Detect which cell encompasses the target text, then output its [X, Y] center coordinate. 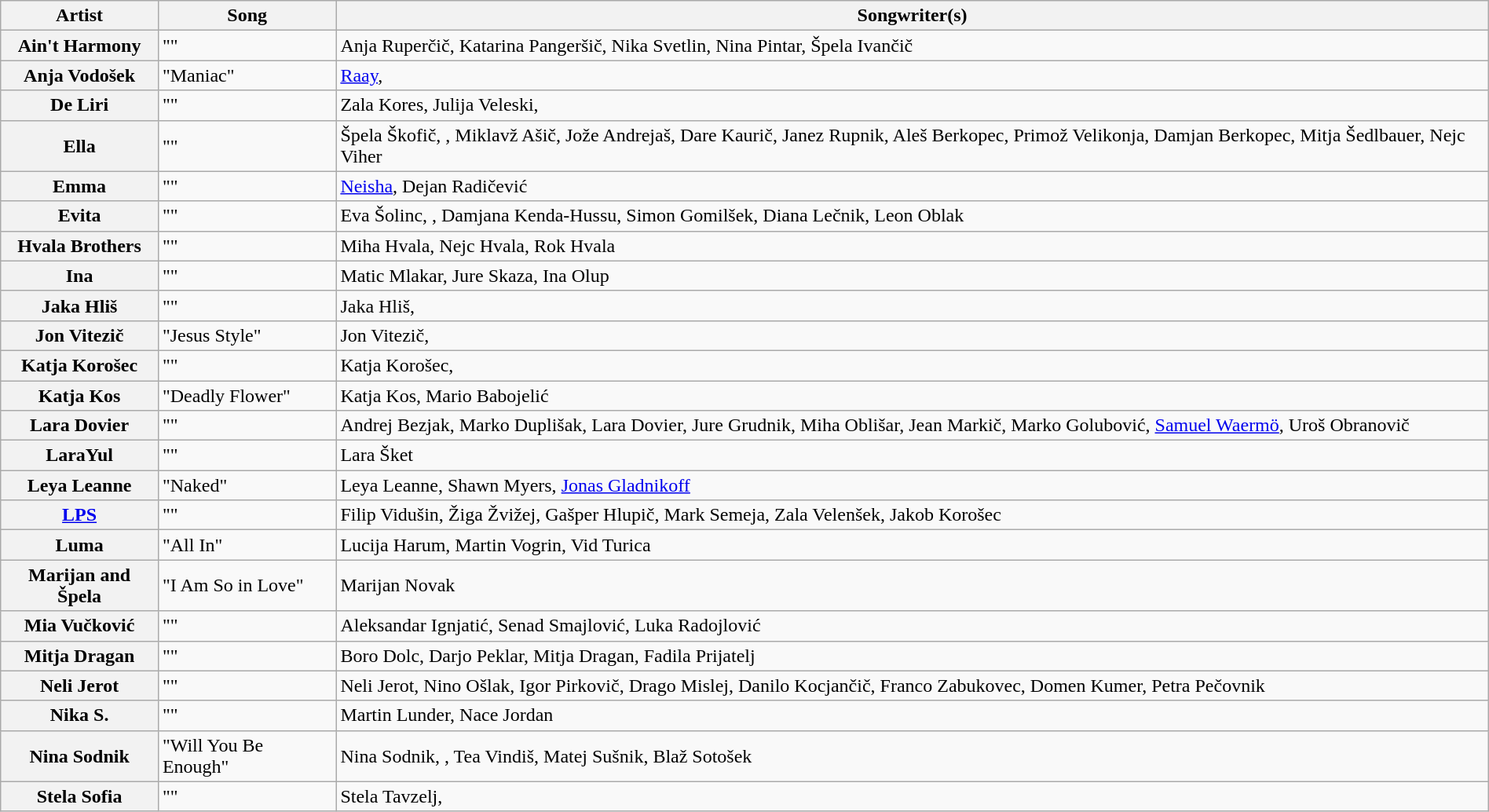
Neli Jerot [80, 686]
Anja Ruperčič, Katarina Pangeršič, Nika Svetlin, Nina Pintar, Špela Ivančič [913, 46]
De Liri [80, 105]
Leya Leanne [80, 485]
Marijan and Špela [80, 586]
"Deadly Flower" [247, 395]
Anja Vodošek [80, 75]
"Naked" [247, 485]
Andrej Bezjak, Marko Duplišak, Lara Dovier, Jure Grudnik, Miha Oblišar, Jean Markič, Marko Golubović, Samuel Waermö, Uroš Obranovič [913, 426]
Hvala Brothers [80, 246]
Marijan Novak [913, 586]
Leya Leanne, Shawn Myers, Jonas Gladnikoff [913, 485]
Špela Škofič, , Miklavž Ašič, Jože Andrejaš, Dare Kaurič, Janez Rupnik, Aleš Berkopec, Primož Velikonja, Damjan Berkopec, Mitja Šedlbauer, Nejc Viher [913, 146]
Stela Tavzelj, [913, 796]
Neisha, Dejan Radičević [913, 186]
Emma [80, 186]
Boro Dolc, Darjo Peklar, Mitja Dragan, Fadila Prijatelj [913, 656]
Katja Korošec [80, 365]
Filip Vidušin, Žiga Žvižej, Gašper Hlupič, Mark Semeja, Zala Velenšek, Jakob Korošec [913, 515]
"Maniac" [247, 75]
Jaka Hliš, [913, 305]
"Jesus Style" [247, 335]
Jon Vitezič, [913, 335]
Ella [80, 146]
Songwriter(s) [913, 16]
Nika S. [80, 715]
Jaka Hliš [80, 305]
Katja Kos [80, 395]
Ain't Harmony [80, 46]
Aleksandar Ignjatić, Senad Smajlović, Luka Radojlović [913, 626]
Katja Kos, Mario Babojelić [913, 395]
Stela Sofia [80, 796]
Lucija Harum, Martin Vogrin, Vid Turica [913, 545]
Eva Šolinc, , Damjana Kenda-Hussu, Simon Gomilšek, Diana Lečnik, Leon Oblak [913, 216]
Luma [80, 545]
LaraYul [80, 455]
"All In" [247, 545]
Mitja Dragan [80, 656]
Nina Sodnik [80, 755]
"I Am So in Love" [247, 586]
Song [247, 16]
Lara Šket [913, 455]
Martin Lunder, Nace Jordan [913, 715]
Raay, [913, 75]
Matic Mlakar, Jure Skaza, Ina Olup [913, 276]
Artist [80, 16]
LPS [80, 515]
Lara Dovier [80, 426]
Mia Vučković [80, 626]
Evita [80, 216]
Zala Kores, Julija Veleski, [913, 105]
Katja Korošec, [913, 365]
"Will You Be Enough" [247, 755]
Nina Sodnik, , Tea Vindiš, Matej Sušnik, Blaž Sotošek [913, 755]
Miha Hvala, Nejc Hvala, Rok Hvala [913, 246]
Ina [80, 276]
Jon Vitezič [80, 335]
Neli Jerot, Nino Ošlak, Igor Pirkovič, Drago Mislej, Danilo Kocjančič, Franco Zabukovec, Domen Kumer, Petra Pečovnik [913, 686]
